Search for the cell housing the specified text and yield its (x, y) center coordinate. 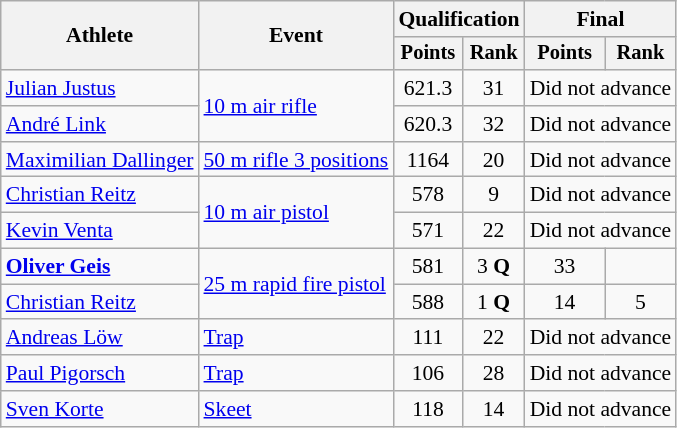
620.3 (428, 124)
50 m rifle 3 positions (296, 160)
3 Q (494, 267)
Event (296, 36)
Kevin Venta (100, 231)
5 (641, 302)
106 (428, 373)
10 m air rifle (296, 106)
571 (428, 231)
1 Q (494, 302)
Andreas Löw (100, 338)
33 (565, 267)
10 m air pistol (296, 212)
621.3 (428, 88)
Oliver Geis (100, 267)
Qualification (458, 19)
32 (494, 124)
588 (428, 302)
31 (494, 88)
Final (601, 19)
578 (428, 195)
Athlete (100, 36)
André Link (100, 124)
9 (494, 195)
28 (494, 373)
118 (428, 409)
581 (428, 267)
111 (428, 338)
Paul Pigorsch (100, 373)
Maximilian Dallinger (100, 160)
Julian Justus (100, 88)
20 (494, 160)
Skeet (296, 409)
1164 (428, 160)
Sven Korte (100, 409)
25 m rapid fire pistol (296, 284)
